Locate the cell with the specified text and output its [x, y] center coordinate. 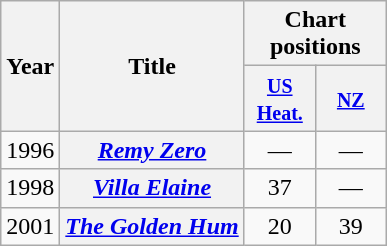
Title [152, 66]
Chart positions [315, 34]
Year [30, 66]
37 [280, 188]
USHeat. [280, 98]
2001 [30, 226]
The Golden Hum [152, 226]
NZ [350, 98]
Remy Zero [152, 150]
1996 [30, 150]
Villa Elaine [152, 188]
1998 [30, 188]
20 [280, 226]
39 [350, 226]
